Provide the (X, Y) coordinate of the cell's center where the given text is located.  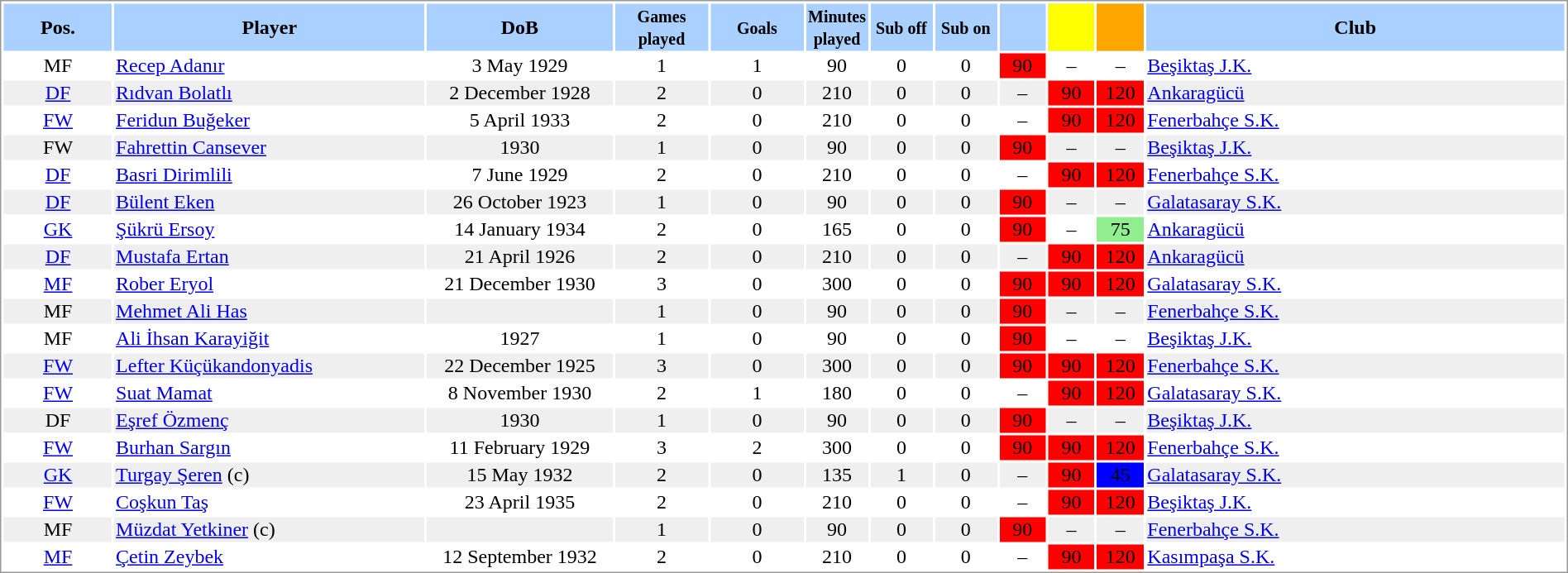
22 December 1925 (519, 366)
Turgay Şeren (c) (270, 475)
Recep Adanır (270, 65)
14 January 1934 (519, 229)
45 (1121, 475)
Rober Eryol (270, 284)
Lefter Küçükandonyadis (270, 366)
Şükrü Ersoy (270, 229)
Müzdat Yetkiner (c) (270, 530)
Coşkun Taş (270, 502)
Goals (757, 26)
Burhan Sargın (270, 447)
Eşref Özmenç (270, 421)
Kasımpaşa S.K. (1355, 556)
Feridun Buğeker (270, 120)
26 October 1923 (519, 203)
2 December 1928 (519, 93)
165 (837, 229)
Pos. (58, 26)
180 (837, 393)
5 April 1933 (519, 120)
Mehmet Ali Has (270, 312)
Minutesplayed (837, 26)
7 June 1929 (519, 174)
21 April 1926 (519, 257)
12 September 1932 (519, 556)
Player (270, 26)
8 November 1930 (519, 393)
Fahrettin Cansever (270, 148)
Bülent Eken (270, 203)
Basri Dirimlili (270, 174)
Çetin Zeybek (270, 556)
Club (1355, 26)
DoB (519, 26)
1927 (519, 338)
3 May 1929 (519, 65)
135 (837, 475)
Rıdvan Bolatlı (270, 93)
21 December 1930 (519, 284)
Sub off (901, 26)
Gamesplayed (662, 26)
23 April 1935 (519, 502)
Mustafa Ertan (270, 257)
Suat Mamat (270, 393)
Ali İhsan Karayiğit (270, 338)
75 (1121, 229)
11 February 1929 (519, 447)
15 May 1932 (519, 475)
Sub on (966, 26)
